Identify which cell holds the provided text, then report its (x, y) central coordinate. 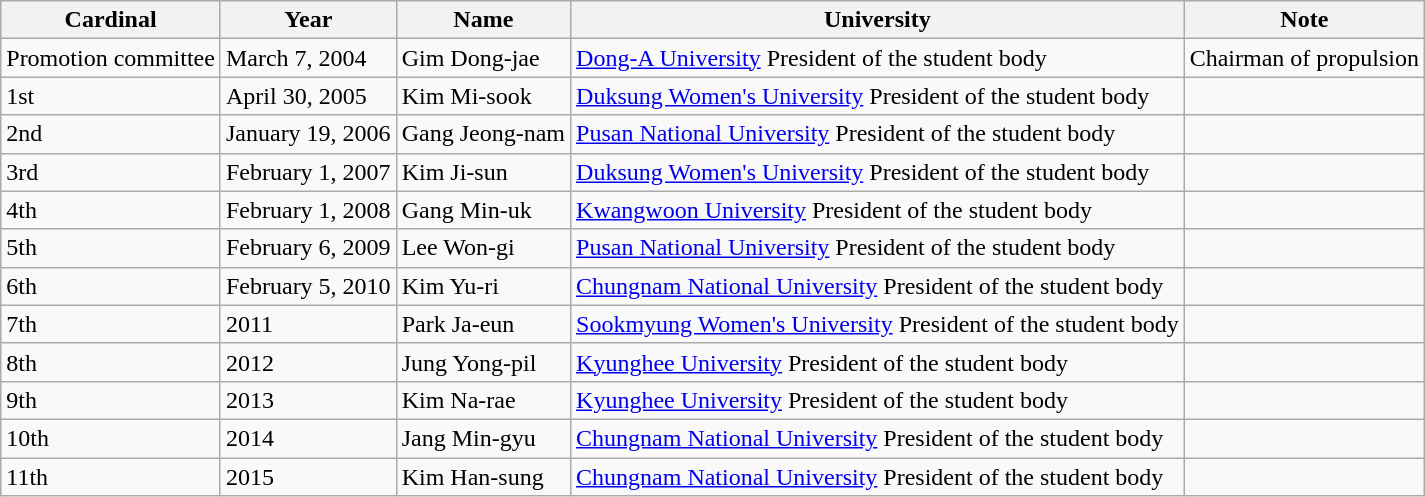
2012 (308, 362)
April 30, 2005 (308, 96)
Kim Yu-ri (483, 286)
Jang Min-gyu (483, 438)
Kim Han-sung (483, 477)
Jung Yong-pil (483, 362)
February 1, 2007 (308, 172)
3rd (111, 172)
2nd (111, 134)
Kwangwoon University President of the student body (878, 210)
9th (111, 400)
8th (111, 362)
4th (111, 210)
Promotion committee (111, 58)
Gang Min-uk (483, 210)
Note (1304, 20)
11th (111, 477)
Gim Dong-jae (483, 58)
Kim Ji-sun (483, 172)
Name (483, 20)
February 1, 2008 (308, 210)
March 7, 2004 (308, 58)
Chairman of propulsion (1304, 58)
Sookmyung Women's University President of the student body (878, 324)
Gang Jeong-nam (483, 134)
2011 (308, 324)
February 6, 2009 (308, 248)
2015 (308, 477)
2013 (308, 400)
Kim Na-rae (483, 400)
Dong-A University President of the student body (878, 58)
6th (111, 286)
1st (111, 96)
Kim Mi-sook (483, 96)
5th (111, 248)
2014 (308, 438)
10th (111, 438)
Park Ja-eun (483, 324)
February 5, 2010 (308, 286)
Lee Won-gi (483, 248)
January 19, 2006 (308, 134)
7th (111, 324)
Year (308, 20)
Cardinal (111, 20)
University (878, 20)
